Search for the cell housing the specified text and yield its (X, Y) center coordinate. 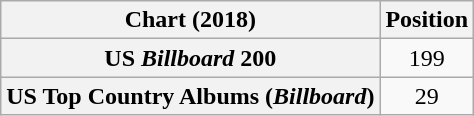
US Billboard 200 (190, 58)
US Top Country Albums (Billboard) (190, 96)
29 (427, 96)
Chart (2018) (190, 20)
Position (427, 20)
199 (427, 58)
